Return [x, y] of the center of cell containing provided text 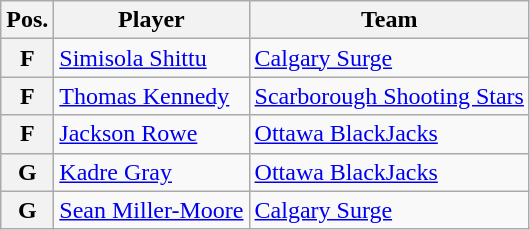
Scarborough Shooting Stars [389, 96]
Simisola Shittu [152, 58]
Team [389, 20]
Thomas Kennedy [152, 96]
Pos. [28, 20]
Player [152, 20]
Jackson Rowe [152, 134]
Sean Miller-Moore [152, 210]
Kadre Gray [152, 172]
